From the cell containing the given text, extract its center point as (x, y) coordinate. 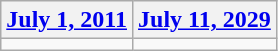
July 1, 2011 (67, 20)
July 11, 2029 (205, 20)
